Find where the given text appears and provide that cell's center as [X, Y] coordinate. 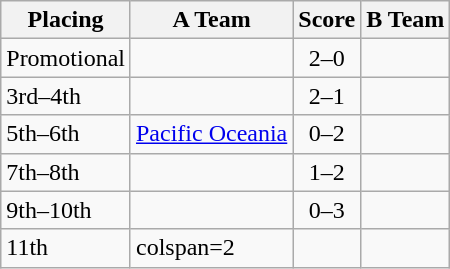
3rd–4th [66, 96]
2–0 [327, 58]
5th–6th [66, 134]
Pacific Oceania [211, 134]
1–2 [327, 172]
7th–8th [66, 172]
11th [66, 248]
Promotional [66, 58]
2–1 [327, 96]
colspan=2 [211, 248]
Placing [66, 20]
9th–10th [66, 210]
Score [327, 20]
0–2 [327, 134]
B Team [406, 20]
0–3 [327, 210]
A Team [211, 20]
